Locate the cell with the specified text and output its [x, y] center coordinate. 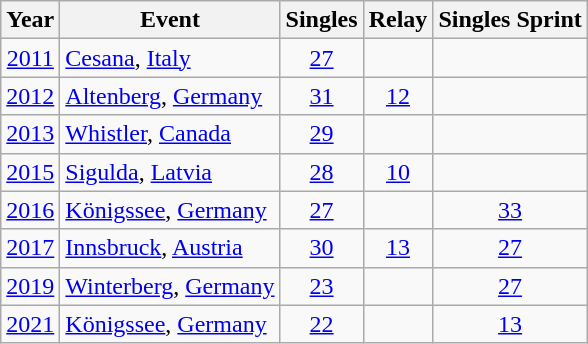
Relay [398, 20]
Altenberg, Germany [170, 96]
Whistler, Canada [170, 134]
28 [322, 172]
2012 [30, 96]
2019 [30, 286]
33 [510, 210]
10 [398, 172]
Sigulda, Latvia [170, 172]
Innsbruck, Austria [170, 248]
29 [322, 134]
2011 [30, 58]
2016 [30, 210]
23 [322, 286]
2017 [30, 248]
30 [322, 248]
Event [170, 20]
31 [322, 96]
12 [398, 96]
Winterberg, Germany [170, 286]
2021 [30, 324]
2015 [30, 172]
Singles [322, 20]
Singles Sprint [510, 20]
Year [30, 20]
2013 [30, 134]
22 [322, 324]
Cesana, Italy [170, 58]
